Output the (x, y) coordinate of the center of the cell containing the given text.  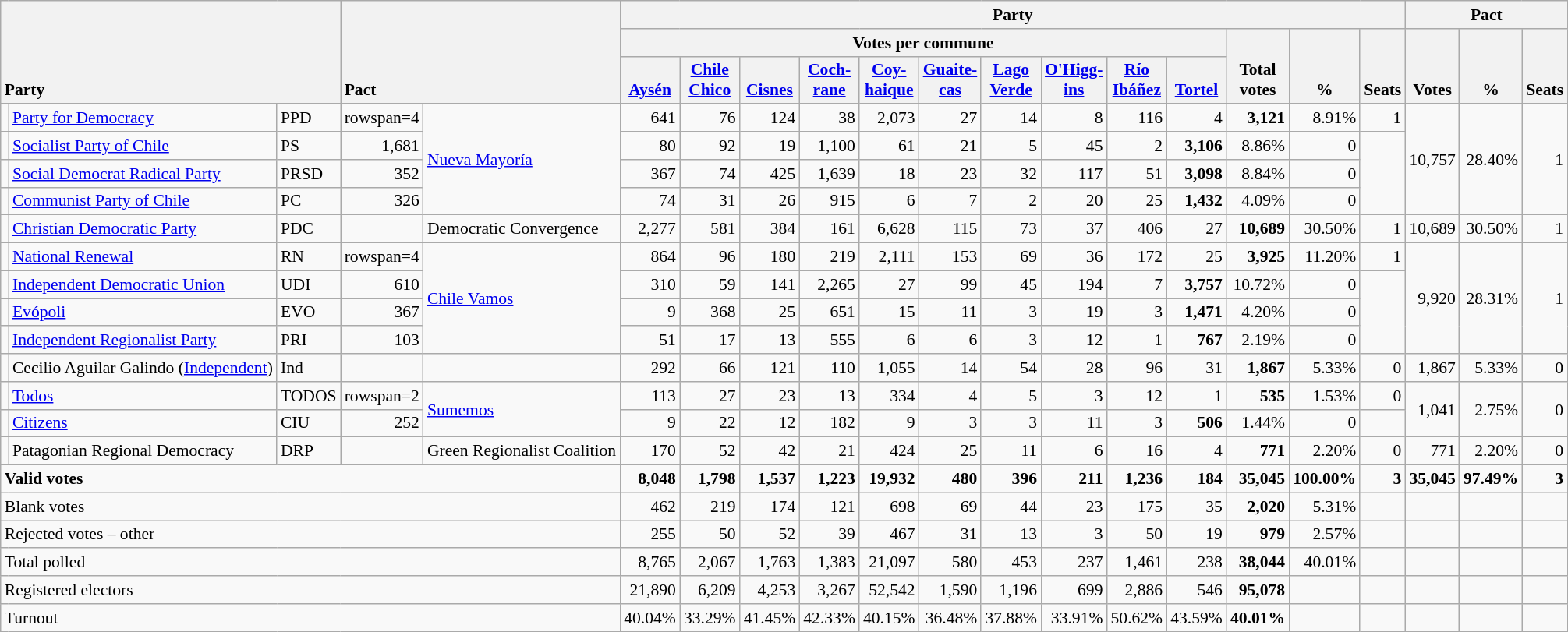
546 (1196, 590)
2,020 (1258, 507)
698 (889, 507)
Socialist Party of Chile (143, 146)
368 (710, 312)
37 (1074, 229)
61 (889, 146)
8,048 (650, 479)
1,432 (1196, 201)
Total polled (310, 563)
506 (1196, 423)
43.59% (1196, 618)
40.04% (650, 618)
424 (889, 451)
41.45% (770, 618)
1,763 (770, 563)
1,100 (830, 146)
Social Democrat Radical Party (143, 174)
8,765 (650, 563)
36.48% (950, 618)
124 (770, 118)
8.91% (1324, 118)
4,253 (770, 590)
PC (309, 201)
rowspan=2 (382, 396)
Party for Democracy (143, 118)
TODOS (309, 396)
255 (650, 535)
Guaite-cas (950, 79)
38 (830, 118)
Independent Democratic Union (143, 284)
425 (770, 174)
767 (1196, 341)
Cisnes (770, 79)
33.29% (710, 618)
National Renewal (143, 257)
LagoVerde (1011, 79)
26 (770, 201)
3,757 (1196, 284)
10,757 (1432, 160)
1,461 (1137, 563)
1,055 (889, 368)
453 (1011, 563)
38,044 (1258, 563)
1,383 (830, 563)
Democratic Convergence (522, 229)
651 (830, 312)
97.49% (1491, 479)
3,106 (1196, 146)
54 (1011, 368)
Votes (1432, 67)
110 (830, 368)
15 (889, 312)
16 (1137, 451)
Green Regionalist Coalition (522, 451)
UDI (309, 284)
2,265 (830, 284)
1,681 (382, 146)
20 (1074, 201)
3,267 (830, 590)
1,041 (1432, 410)
6,628 (889, 229)
182 (830, 423)
39 (830, 535)
ChileChico (710, 79)
1.53% (1324, 396)
Independent Regionalist Party (143, 341)
175 (1137, 507)
59 (710, 284)
4.09% (1258, 201)
292 (650, 368)
Votes per commune (923, 43)
52,542 (889, 590)
Citizens (143, 423)
2.75% (1491, 410)
1,590 (950, 590)
Chile Vamos (522, 298)
238 (1196, 563)
Nueva Mayoría (522, 160)
73 (1011, 229)
115 (950, 229)
100.00% (1324, 479)
211 (1074, 479)
CIU (309, 423)
28 (1074, 368)
4.20% (1258, 312)
174 (770, 507)
2,886 (1137, 590)
Aysén (650, 79)
184 (1196, 479)
9,920 (1432, 298)
Todos (143, 396)
66 (710, 368)
RN (309, 257)
641 (650, 118)
979 (1258, 535)
1,223 (830, 479)
28.40% (1491, 160)
EVO (309, 312)
580 (950, 563)
Christian Democratic Party (143, 229)
153 (950, 257)
2,277 (650, 229)
2,111 (889, 257)
33.91% (1074, 618)
462 (650, 507)
6,209 (710, 590)
PRSD (309, 174)
1,196 (1011, 590)
Patagonian Regional Democracy (143, 451)
117 (1074, 174)
334 (889, 396)
467 (889, 535)
PS (309, 146)
Tortel (1196, 79)
80 (650, 146)
50.62% (1137, 618)
915 (830, 201)
37.88% (1011, 618)
O'Higg-ins (1074, 79)
Cecilio Aguilar Galindo (Independent) (143, 368)
Coy-haique (889, 79)
3,098 (1196, 174)
18 (889, 174)
310 (650, 284)
3,121 (1258, 118)
113 (650, 396)
PRI (309, 341)
699 (1074, 590)
19,932 (889, 479)
194 (1074, 284)
2,067 (710, 563)
252 (382, 423)
Communist Party of Chile (143, 201)
352 (382, 174)
3,925 (1258, 257)
RíoIbáñez (1137, 79)
PDC (309, 229)
Sumemos (522, 410)
21,890 (650, 590)
76 (710, 118)
172 (1137, 257)
864 (650, 257)
28.31% (1491, 298)
Evópoli (143, 312)
95,078 (1258, 590)
555 (830, 341)
2.19% (1258, 341)
42.33% (830, 618)
40.15% (889, 618)
Registered electors (310, 590)
581 (710, 229)
1,537 (770, 479)
1,236 (1137, 479)
PPD (309, 118)
42 (770, 451)
161 (830, 229)
610 (382, 284)
1,798 (710, 479)
Turnout (310, 618)
5.31% (1324, 507)
2,073 (889, 118)
1,639 (830, 174)
1,471 (1196, 312)
Valid votes (310, 479)
32 (1011, 174)
99 (950, 284)
17 (710, 341)
1.44% (1258, 423)
141 (770, 284)
384 (770, 229)
180 (770, 257)
326 (382, 201)
237 (1074, 563)
396 (1011, 479)
8.84% (1258, 174)
21,097 (889, 563)
22 (710, 423)
2.57% (1324, 535)
170 (650, 451)
10.72% (1258, 284)
92 (710, 146)
103 (382, 341)
Ind (309, 368)
Rejected votes – other (310, 535)
Totalvotes (1258, 67)
535 (1258, 396)
8.86% (1258, 146)
35 (1196, 507)
DRP (309, 451)
44 (1011, 507)
116 (1137, 118)
Blank votes (310, 507)
480 (950, 479)
8 (1074, 118)
11.20% (1324, 257)
36 (1074, 257)
Coch-rane (830, 79)
406 (1137, 229)
